Determine the (x, y) coordinate at the center of the cell enclosing the given text.  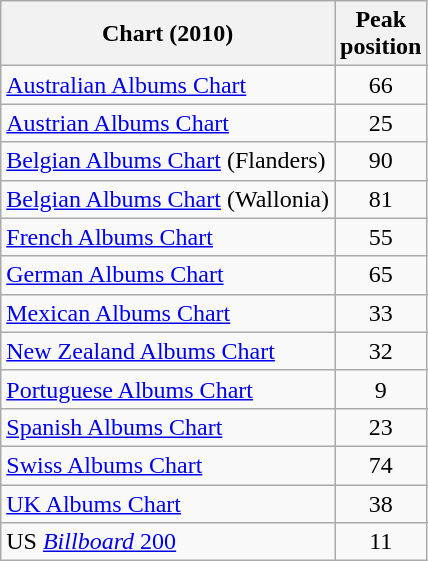
90 (380, 161)
81 (380, 199)
German Albums Chart (168, 275)
Australian Albums Chart (168, 85)
Peakposition (380, 34)
65 (380, 275)
38 (380, 503)
US Billboard 200 (168, 542)
Chart (2010) (168, 34)
11 (380, 542)
66 (380, 85)
Spanish Albums Chart (168, 427)
25 (380, 123)
Portuguese Albums Chart (168, 389)
Mexican Albums Chart (168, 313)
French Albums Chart (168, 237)
9 (380, 389)
Belgian Albums Chart (Wallonia) (168, 199)
23 (380, 427)
55 (380, 237)
UK Albums Chart (168, 503)
33 (380, 313)
New Zealand Albums Chart (168, 351)
Belgian Albums Chart (Flanders) (168, 161)
32 (380, 351)
Austrian Albums Chart (168, 123)
74 (380, 465)
Swiss Albums Chart (168, 465)
